Search for the cell housing the specified text and yield its [x, y] center coordinate. 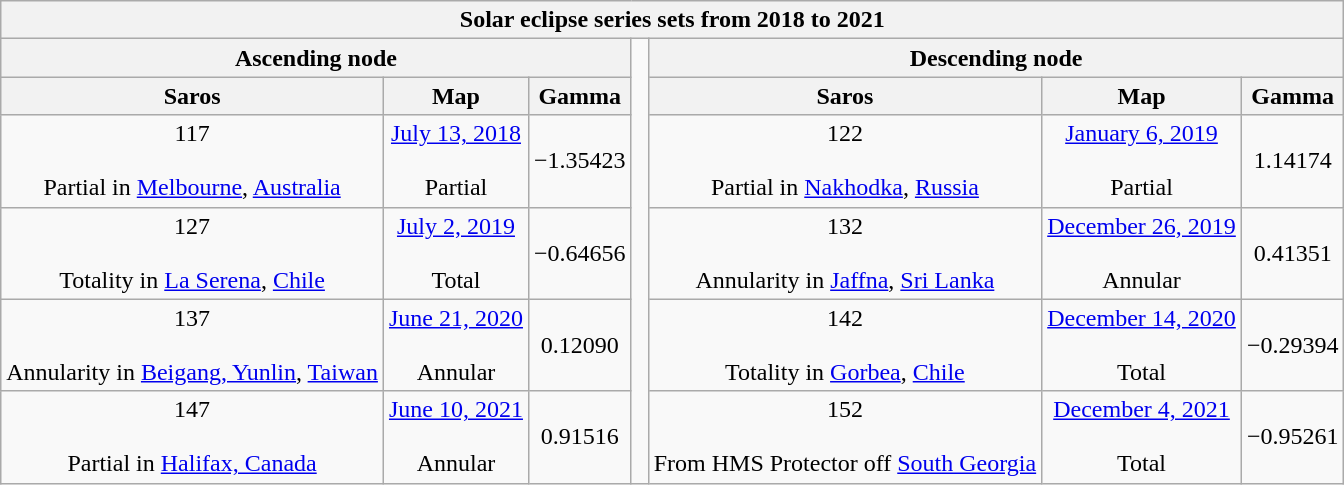
132 Annularity in Jaffna, Sri Lanka [845, 253]
Solar eclipse series sets from 2018 to 2021 [672, 20]
152From HMS Protector off South Georgia [845, 437]
0.41351 [1292, 253]
−1.35423 [580, 161]
December 4, 2021Total [1142, 437]
−0.95261 [1292, 437]
January 6, 2019Partial [1142, 161]
127Totality in La Serena, Chile [192, 253]
June 21, 2020Annular [456, 345]
122Partial in Nakhodka, Russia [845, 161]
1.14174 [1292, 161]
0.91516 [580, 437]
−0.64656 [580, 253]
Descending node [996, 58]
Ascending node [316, 58]
−0.29394 [1292, 345]
142Totality in Gorbea, Chile [845, 345]
137Annularity in Beigang, Yunlin, Taiwan [192, 345]
July 2, 2019Total [456, 253]
117Partial in Melbourne, Australia [192, 161]
147Partial in Halifax, Canada [192, 437]
December 14, 2020Total [1142, 345]
December 26, 2019Annular [1142, 253]
July 13, 2018Partial [456, 161]
June 10, 2021Annular [456, 437]
0.12090 [580, 345]
